Determine the (X, Y) coordinate at the center of the cell enclosing the given text.  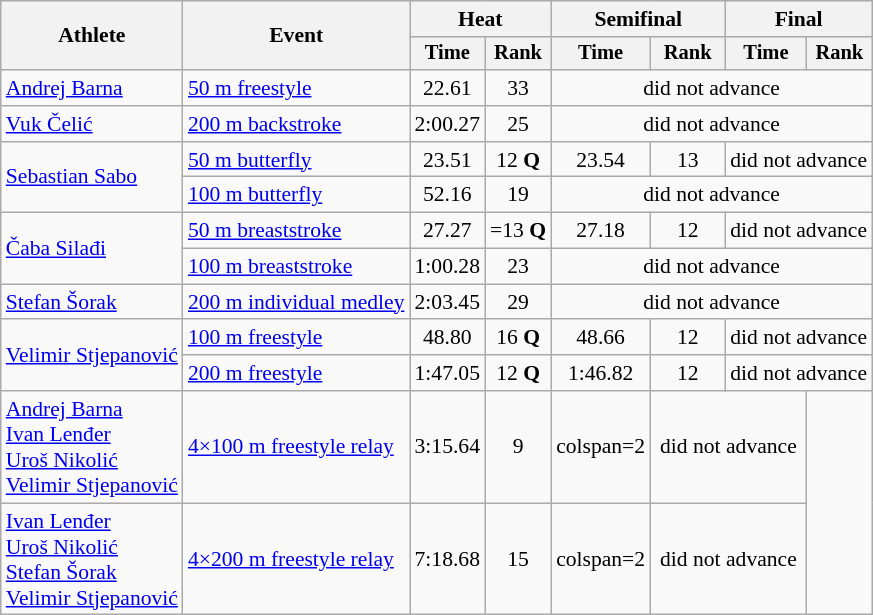
29 (518, 302)
15 (518, 559)
1:46.82 (600, 373)
2:00.27 (448, 124)
48.66 (600, 338)
16 Q (518, 338)
9 (518, 447)
200 m individual medley (296, 302)
23.54 (600, 160)
200 m backstroke (296, 124)
Stefan Šorak (92, 302)
Final (798, 19)
100 m butterfly (296, 195)
33 (518, 88)
Velimir Stjepanović (92, 356)
22.61 (448, 88)
Sebastian Sabo (92, 178)
100 m breaststroke (296, 267)
27.18 (600, 231)
4×100 m freestyle relay (296, 447)
1:00.28 (448, 267)
Vuk Čelić (92, 124)
50 m butterfly (296, 160)
Andrej BarnaIvan LenđerUroš NikolićVelimir Stjepanović (92, 447)
Ivan LenđerUroš NikolićStefan ŠorakVelimir Stjepanović (92, 559)
13 (688, 160)
Čaba Silađi (92, 248)
Event (296, 36)
100 m freestyle (296, 338)
200 m freestyle (296, 373)
2:03.45 (448, 302)
27.27 (448, 231)
50 m freestyle (296, 88)
48.80 (448, 338)
=13 Q (518, 231)
3:15.64 (448, 447)
25 (518, 124)
7:18.68 (448, 559)
Semifinal (638, 19)
52.16 (448, 195)
Athlete (92, 36)
23 (518, 267)
23.51 (448, 160)
Andrej Barna (92, 88)
50 m breaststroke (296, 231)
19 (518, 195)
1:47.05 (448, 373)
4×200 m freestyle relay (296, 559)
Heat (481, 19)
